Scan for the cell matching the given text and deliver its (X, Y) coordinate at center. 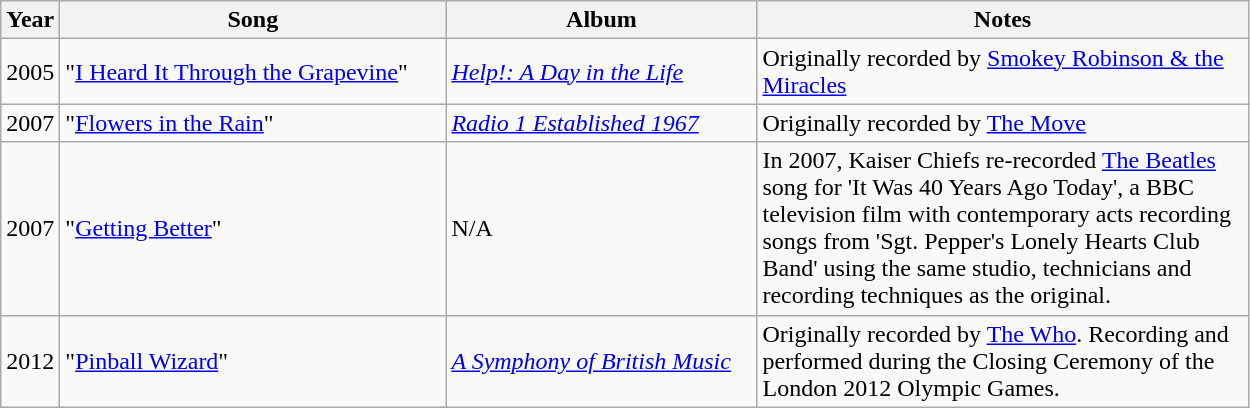
Help!: A Day in the Life (602, 72)
2005 (30, 72)
Year (30, 20)
"Getting Better" (253, 228)
Originally recorded by The Who. Recording and performed during the Closing Ceremony of the London 2012 Olympic Games. (1002, 361)
N/A (602, 228)
"Pinball Wizard" (253, 361)
Originally recorded by Smokey Robinson & the Miracles (1002, 72)
Song (253, 20)
Originally recorded by The Move (1002, 123)
Notes (1002, 20)
Radio 1 Established 1967 (602, 123)
A Symphony of British Music (602, 361)
"I Heard It Through the Grapevine" (253, 72)
"Flowers in the Rain" (253, 123)
2012 (30, 361)
Album (602, 20)
